Return the (X, Y) coordinate for the center point of the cell that contains the specified text.  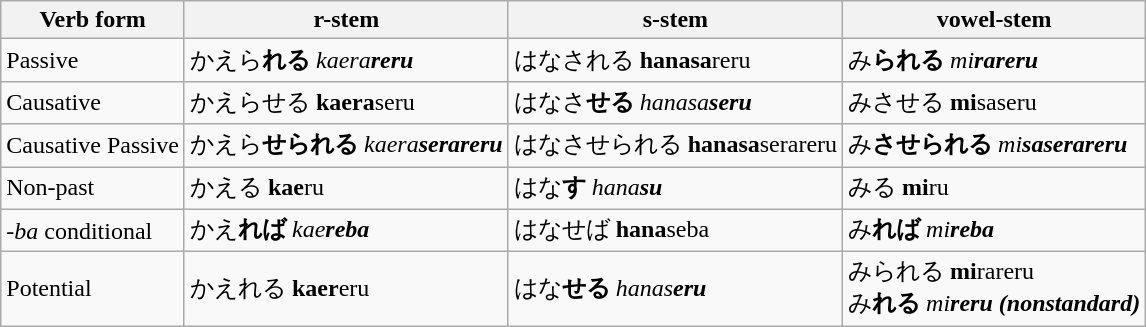
みさせられる misaserareru (994, 146)
かえらせられる kaeraserareru (346, 146)
かえれば kaereba (346, 230)
vowel-stem (994, 20)
みさせる misaseru (994, 102)
Passive (93, 60)
はなせば hanaseba (675, 230)
かえらせる kaeraseru (346, 102)
Verb form (93, 20)
かえられる kaerareru (346, 60)
Potential (93, 289)
はなさせられる hanasaserareru (675, 146)
r-stem (346, 20)
Causative Passive (93, 146)
かえる kaeru (346, 188)
Causative (93, 102)
みる miru (994, 188)
Non-past (93, 188)
はなさせる hanasaseru (675, 102)
かえれる kaereru (346, 289)
みられる mirareruみれる mireru (nonstandard) (994, 289)
みれば mireba (994, 230)
s-stem (675, 20)
はなせる hanaseru (675, 289)
はなす hanasu (675, 188)
みられる mirareru (994, 60)
-ba conditional (93, 230)
はなされる hanasareru (675, 60)
